Return the (x, y) coordinate for the center point of the cell that contains the specified text.  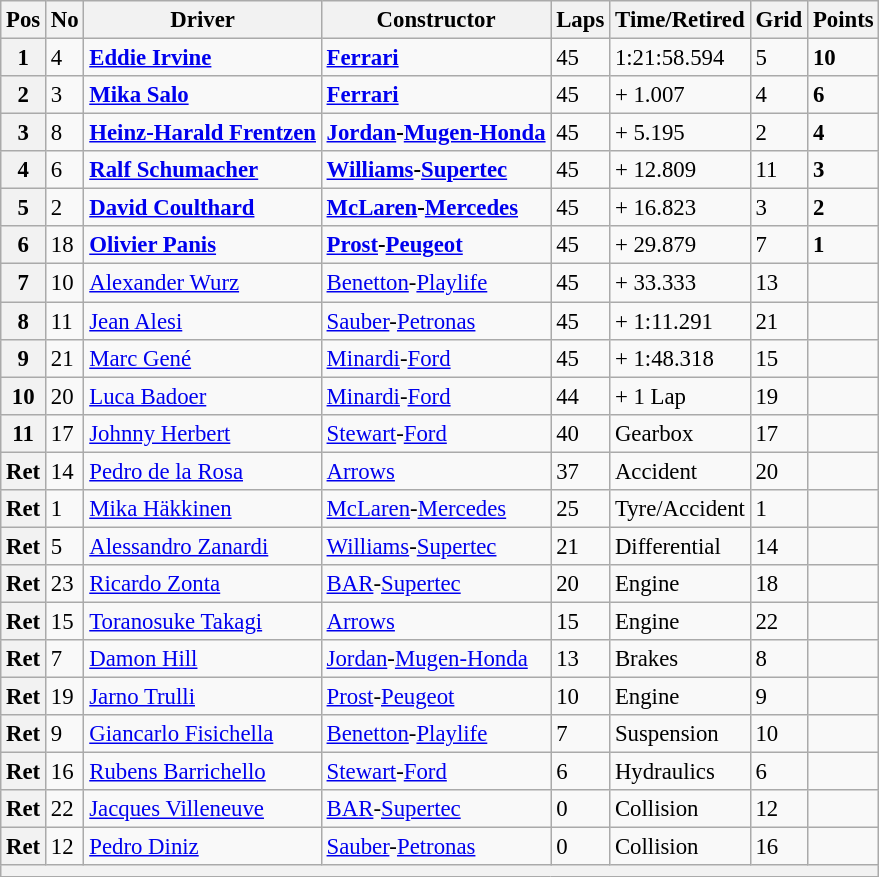
Jacques Villeneuve (202, 809)
Heinz-Harald Frentzen (202, 133)
+ 1:11.291 (680, 321)
Alexander Wurz (202, 283)
Mika Salo (202, 95)
Jean Alesi (202, 321)
44 (580, 396)
Laps (580, 20)
Damon Hill (202, 659)
Grid (778, 20)
+ 1 Lap (680, 396)
Differential (680, 546)
Tyre/Accident (680, 509)
No (65, 20)
Olivier Panis (202, 245)
Rubens Barrichello (202, 772)
+ 1.007 (680, 95)
Ricardo Zonta (202, 584)
+ 5.195 (680, 133)
+ 12.809 (680, 170)
Eddie Irvine (202, 58)
Gearbox (680, 433)
Points (844, 20)
40 (580, 433)
25 (580, 509)
Pedro de la Rosa (202, 471)
Luca Badoer (202, 396)
Toranosuke Takagi (202, 621)
Pos (24, 20)
+ 1:48.318 (680, 358)
Constructor (436, 20)
Mika Häkkinen (202, 509)
1:21:58.594 (680, 58)
37 (580, 471)
Alessandro Zanardi (202, 546)
Hydraulics (680, 772)
+ 29.879 (680, 245)
Driver (202, 20)
+ 33.333 (680, 283)
Jarno Trulli (202, 697)
Time/Retired (680, 20)
23 (65, 584)
Marc Gené (202, 358)
Suspension (680, 734)
+ 16.823 (680, 208)
Accident (680, 471)
Brakes (680, 659)
Pedro Diniz (202, 847)
David Coulthard (202, 208)
Johnny Herbert (202, 433)
Ralf Schumacher (202, 170)
Giancarlo Fisichella (202, 734)
